Identify which cell holds the provided text, then report its (X, Y) central coordinate. 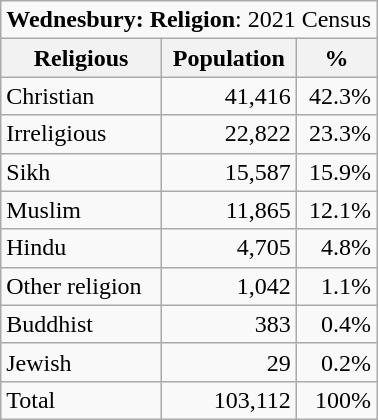
103,112 (228, 400)
11,865 (228, 210)
Wednesbury: Religion: 2021 Census (189, 20)
Other religion (82, 286)
4,705 (228, 248)
% (336, 58)
22,822 (228, 134)
1,042 (228, 286)
Christian (82, 96)
0.4% (336, 324)
12.1% (336, 210)
15,587 (228, 172)
29 (228, 362)
383 (228, 324)
Hindu (82, 248)
Total (82, 400)
23.3% (336, 134)
Religious (82, 58)
1.1% (336, 286)
0.2% (336, 362)
41,416 (228, 96)
Muslim (82, 210)
Irreligious (82, 134)
Jewish (82, 362)
Population (228, 58)
100% (336, 400)
4.8% (336, 248)
Sikh (82, 172)
42.3% (336, 96)
15.9% (336, 172)
Buddhist (82, 324)
